Provide the (X, Y) coordinate of the cell's center where the given text is located.  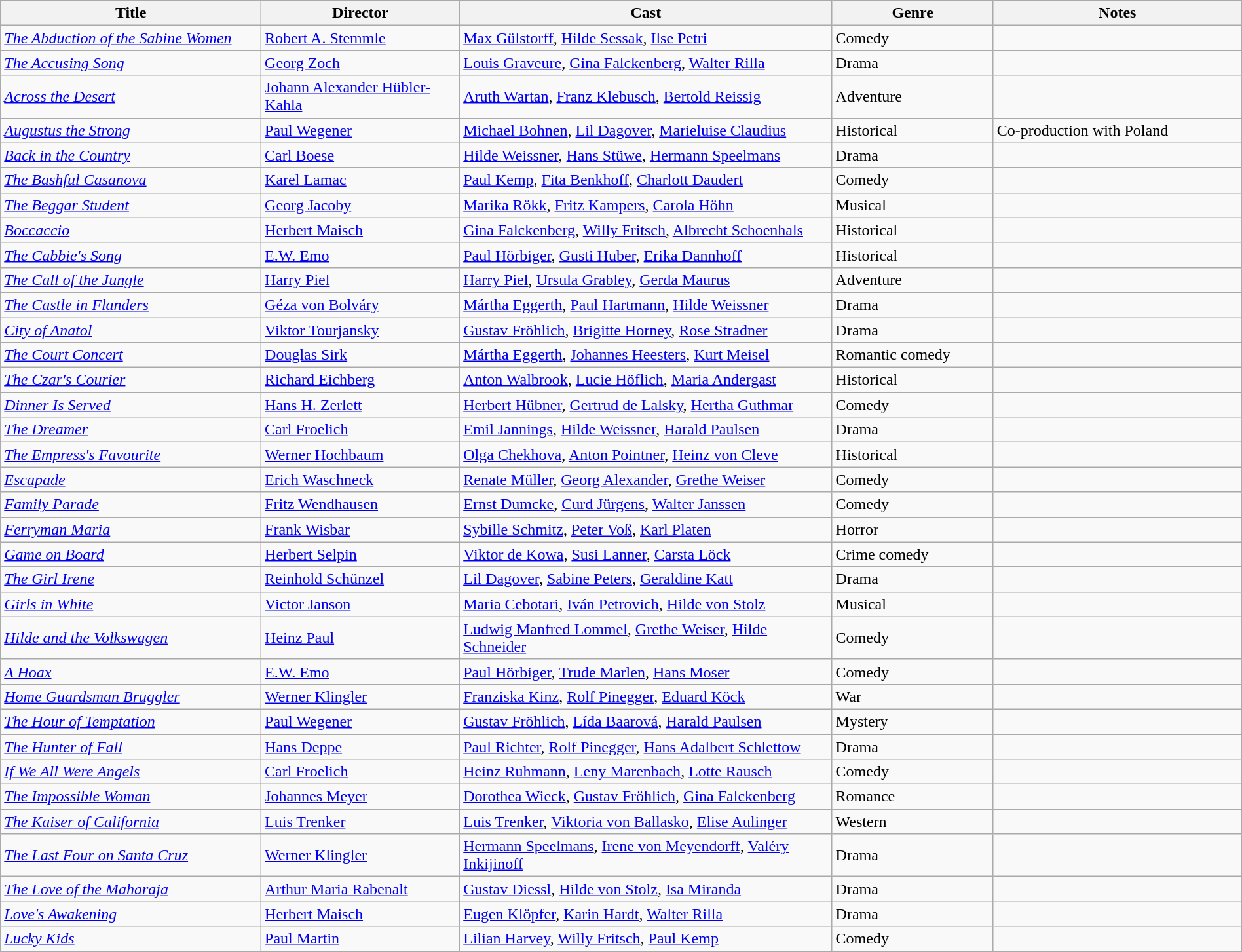
Karel Lamac (360, 180)
Werner Hochbaum (360, 455)
Mártha Eggerth, Paul Hartmann, Hilde Weissner (646, 305)
Georg Zoch (360, 63)
Erich Waschneck (360, 480)
Aruth Wartan, Franz Klebusch, Bertold Reissig (646, 97)
Love's Awakening (131, 914)
Viktor Tourjansky (360, 330)
Anton Walbrook, Lucie Höflich, Maria Andergast (646, 380)
Crime comedy (913, 554)
Michael Bohnen, Lil Dagover, Marieluise Claudius (646, 130)
The Cabbie's Song (131, 255)
Girls in White (131, 604)
Escapade (131, 480)
Mártha Eggerth, Johannes Heesters, Kurt Meisel (646, 355)
Reinhold Schünzel (360, 579)
The Dreamer (131, 430)
Paul Martin (360, 939)
Harry Piel, Ursula Grabley, Gerda Maurus (646, 280)
Augustus the Strong (131, 130)
Hermann Speelmans, Irene von Meyendorff, Valéry Inkijinoff (646, 856)
Louis Graveure, Gina Falckenberg, Walter Rilla (646, 63)
Eugen Klöpfer, Karin Hardt, Walter Rilla (646, 914)
Home Guardsman Bruggler (131, 696)
Lilian Harvey, Willy Fritsch, Paul Kemp (646, 939)
Herbert Selpin (360, 554)
A Hoax (131, 672)
Family Parade (131, 505)
Géza von Bolváry (360, 305)
Romantic comedy (913, 355)
Paul Kemp, Fita Benkhoff, Charlott Daudert (646, 180)
Viktor de Kowa, Susi Lanner, Carsta Löck (646, 554)
Dinner Is Served (131, 405)
Marika Rökk, Fritz Kampers, Carola Höhn (646, 205)
The Czar's Courier (131, 380)
The Castle in Flanders (131, 305)
The Empress's Favourite (131, 455)
Maria Cebotari, Iván Petrovich, Hilde von Stolz (646, 604)
Fritz Wendhausen (360, 505)
The Hour of Temptation (131, 721)
Richard Eichberg (360, 380)
Game on Board (131, 554)
City of Anatol (131, 330)
The Call of the Jungle (131, 280)
If We All Were Angels (131, 772)
Arthur Maria Rabenalt (360, 889)
Dorothea Wieck, Gustav Fröhlich, Gina Falckenberg (646, 797)
The Girl Irene (131, 579)
Gustav Fröhlich, Brigitte Horney, Rose Stradner (646, 330)
Title (131, 13)
Luis Trenker, Viktoria von Ballasko, Elise Aulinger (646, 822)
The Bashful Casanova (131, 180)
The Accusing Song (131, 63)
Director (360, 13)
The Abduction of the Sabine Women (131, 38)
Douglas Sirk (360, 355)
Ferryman Maria (131, 529)
Ernst Dumcke, Curd Jürgens, Walter Janssen (646, 505)
Hans H. Zerlett (360, 405)
The Beggar Student (131, 205)
Johannes Meyer (360, 797)
Heinz Ruhmann, Leny Marenbach, Lotte Rausch (646, 772)
Sybille Schmitz, Peter Voß, Karl Platen (646, 529)
The Court Concert (131, 355)
Victor Janson (360, 604)
Frank Wisbar (360, 529)
Franziska Kinz, Rolf Pinegger, Eduard Köck (646, 696)
Paul Richter, Rolf Pinegger, Hans Adalbert Schlettow (646, 746)
Hans Deppe (360, 746)
Gustav Fröhlich, Lída Baarová, Harald Paulsen (646, 721)
Lucky Kids (131, 939)
Harry Piel (360, 280)
Across the Desert (131, 97)
Notes (1118, 13)
Paul Hörbiger, Gusti Huber, Erika Dannhoff (646, 255)
Renate Müller, Georg Alexander, Grethe Weiser (646, 480)
Gina Falckenberg, Willy Fritsch, Albrecht Schoenhals (646, 230)
The Kaiser of California (131, 822)
Lil Dagover, Sabine Peters, Geraldine Katt (646, 579)
Romance (913, 797)
Johann Alexander Hübler-Kahla (360, 97)
Olga Chekhova, Anton Pointner, Heinz von Cleve (646, 455)
Mystery (913, 721)
Back in the Country (131, 155)
Emil Jannings, Hilde Weissner, Harald Paulsen (646, 430)
Heinz Paul (360, 638)
The Last Four on Santa Cruz (131, 856)
Luis Trenker (360, 822)
Boccaccio (131, 230)
Cast (646, 13)
Genre (913, 13)
Herbert Hübner, Gertrud de Lalsky, Hertha Guthmar (646, 405)
Gustav Diessl, Hilde von Stolz, Isa Miranda (646, 889)
Robert A. Stemmle (360, 38)
The Impossible Woman (131, 797)
War (913, 696)
Carl Boese (360, 155)
Western (913, 822)
Georg Jacoby (360, 205)
The Love of the Maharaja (131, 889)
Hilde and the Volkswagen (131, 638)
Hilde Weissner, Hans Stüwe, Hermann Speelmans (646, 155)
Horror (913, 529)
Co-production with Poland (1118, 130)
Paul Hörbiger, Trude Marlen, Hans Moser (646, 672)
Ludwig Manfred Lommel, Grethe Weiser, Hilde Schneider (646, 638)
The Hunter of Fall (131, 746)
Max Gülstorff, Hilde Sessak, Ilse Petri (646, 38)
